Determine the (x, y) coordinate at the center of the cell enclosing the given text.  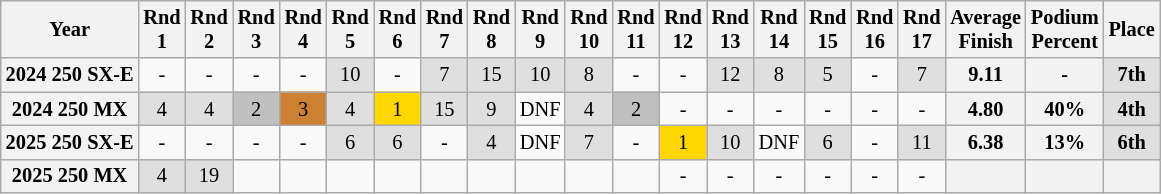
Rnd9 (540, 29)
2024 250 MX (70, 109)
Rnd7 (444, 29)
4.80 (986, 109)
5 (828, 75)
19 (210, 176)
Year (70, 29)
3 (304, 109)
Rnd15 (828, 29)
40% (1065, 109)
12 (730, 75)
Rnd16 (874, 29)
Rnd10 (588, 29)
Rnd6 (398, 29)
Rnd17 (922, 29)
2025 250 MX (70, 176)
2025 250 SX-E (70, 142)
11 (922, 142)
Rnd13 (730, 29)
Rnd11 (636, 29)
Rnd3 (256, 29)
9.11 (986, 75)
PodiumPercent (1065, 29)
13% (1065, 142)
Rnd2 (210, 29)
2024 250 SX-E (70, 75)
6.38 (986, 142)
Rnd5 (350, 29)
Rnd1 (162, 29)
6th (1132, 142)
Rnd12 (684, 29)
Rnd8 (492, 29)
9 (492, 109)
AverageFinish (986, 29)
Rnd14 (779, 29)
Rnd4 (304, 29)
7th (1132, 75)
4th (1132, 109)
Place (1132, 29)
